Pinpoint the cell where the given text exists, returning its (x, y) midpoint coordinate. 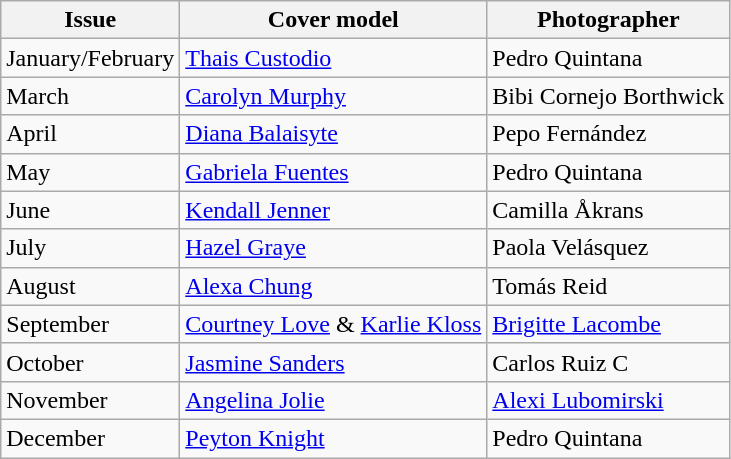
Issue (90, 20)
May (90, 172)
November (90, 400)
Hazel Graye (334, 248)
December (90, 438)
August (90, 286)
Thais Custodio (334, 58)
Bibi Cornejo Borthwick (608, 96)
Angelina Jolie (334, 400)
Courtney Love & Karlie Kloss (334, 324)
Cover model (334, 20)
July (90, 248)
Kendall Jenner (334, 210)
April (90, 134)
Carolyn Murphy (334, 96)
Carlos Ruiz C (608, 362)
Peyton Knight (334, 438)
Tomás Reid (608, 286)
Diana Balaisyte (334, 134)
Paola Velásquez (608, 248)
Jasmine Sanders (334, 362)
Alexa Chung (334, 286)
January/February (90, 58)
September (90, 324)
October (90, 362)
Gabriela Fuentes (334, 172)
June (90, 210)
Photographer (608, 20)
March (90, 96)
Pepo Fernández (608, 134)
Brigitte Lacombe (608, 324)
Camilla Åkrans (608, 210)
Alexi Lubomirski (608, 400)
